Capture the cell that displays the provided text and extract its [X, Y] central coordinate. 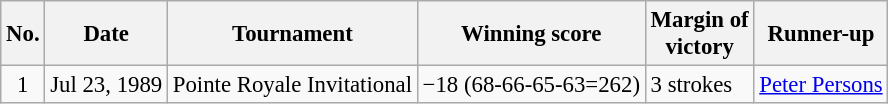
Jul 23, 1989 [106, 85]
Runner-up [821, 34]
Tournament [293, 34]
Winning score [531, 34]
Date [106, 34]
1 [23, 85]
Pointe Royale Invitational [293, 85]
No. [23, 34]
3 strokes [700, 85]
Peter Persons [821, 85]
−18 (68-66-65-63=262) [531, 85]
Margin ofvictory [700, 34]
